Output the (X, Y) coordinate of the center of the cell containing the given text.  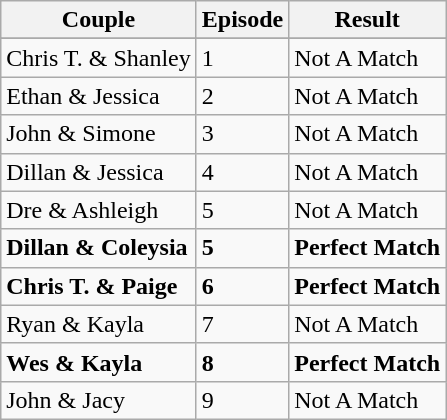
9 (242, 400)
Ryan & Kayla (99, 324)
3 (242, 134)
Dillan & Jessica (99, 172)
John & Simone (99, 134)
7 (242, 324)
Ethan & Jessica (99, 96)
Result (368, 20)
Couple (99, 20)
6 (242, 286)
Wes & Kayla (99, 362)
Chris T. & Paige (99, 286)
Chris T. & Shanley (99, 58)
1 (242, 58)
2 (242, 96)
8 (242, 362)
Dre & Ashleigh (99, 210)
Episode (242, 20)
4 (242, 172)
John & Jacy (99, 400)
Dillan & Coleysia (99, 248)
